Determine the (x, y) coordinate at the center of the cell enclosing the given text.  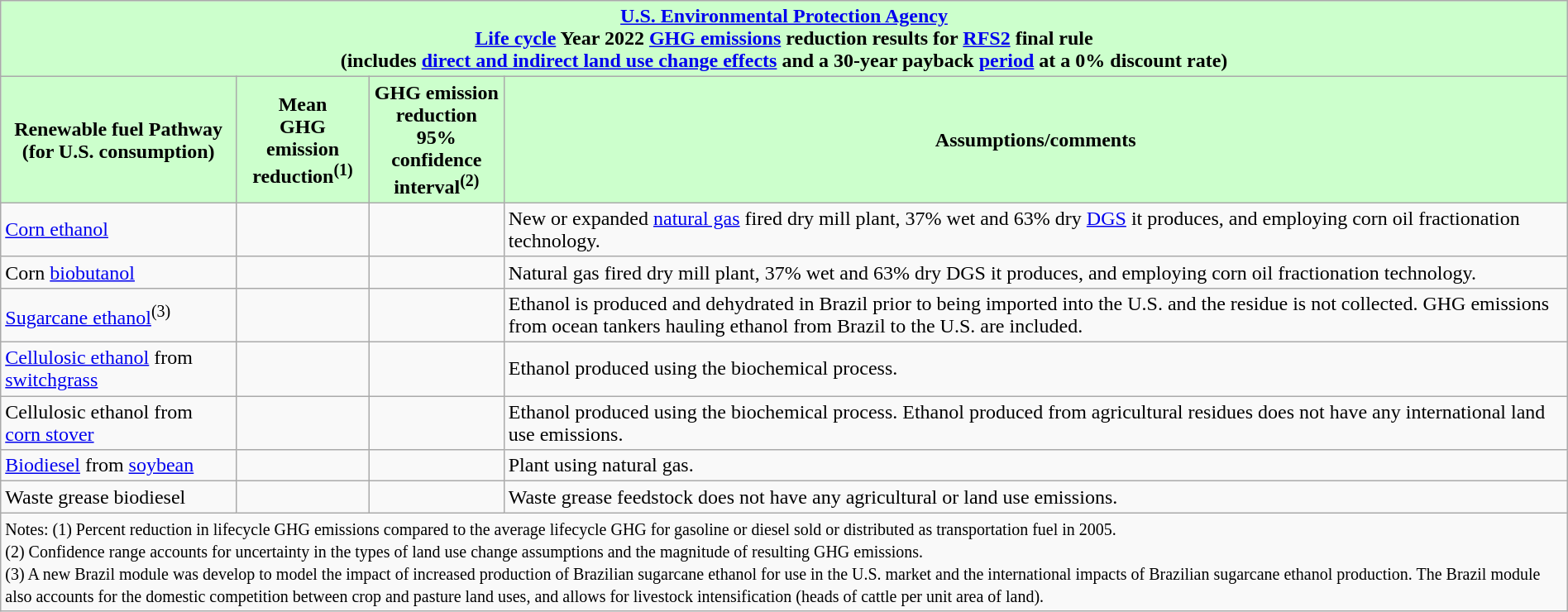
Plant using natural gas. (1035, 466)
Corn biobutanol (119, 272)
New or expanded natural gas fired dry mill plant, 37% wet and 63% dry DGS it produces, and employing corn oil fractionation technology. (1035, 230)
Ethanol produced using the biochemical process. (1035, 369)
Natural gas fired dry mill plant, 37% wet and 63% dry DGS it produces, and employing corn oil fractionation technology. (1035, 272)
MeanGHG emissionreduction(1) (303, 141)
Cellulosic ethanol from switchgrass (119, 369)
Ethanol produced using the biochemical process. Ethanol produced from agricultural residues does not have any international land use emissions. (1035, 423)
Biodiesel from soybean (119, 466)
Waste grease feedstock does not have any agricultural or land use emissions. (1035, 497)
Corn ethanol (119, 230)
Sugarcane ethanol(3) (119, 314)
GHG emissionreduction95% confidence interval(2) (437, 141)
Assumptions/comments (1035, 141)
Cellulosic ethanol from corn stover (119, 423)
Waste grease biodiesel (119, 497)
Renewable fuel Pathway(for U.S. consumption) (119, 141)
